Extract the (x, y) coordinate from the center of the cell holding the provided text.  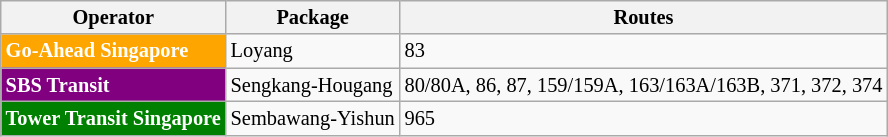
Loyang (313, 51)
SBS Transit (114, 85)
83 (644, 51)
Go-Ahead Singapore (114, 51)
Package (313, 17)
Sengkang-Hougang (313, 85)
965 (644, 118)
Routes (644, 17)
Operator (114, 17)
Tower Transit Singapore (114, 118)
80/80A, 86, 87, 159/159A, 163/163A/163B, 371, 372, 374 (644, 85)
Sembawang-Yishun (313, 118)
